Pinpoint the cell where the given text exists, returning its (X, Y) midpoint coordinate. 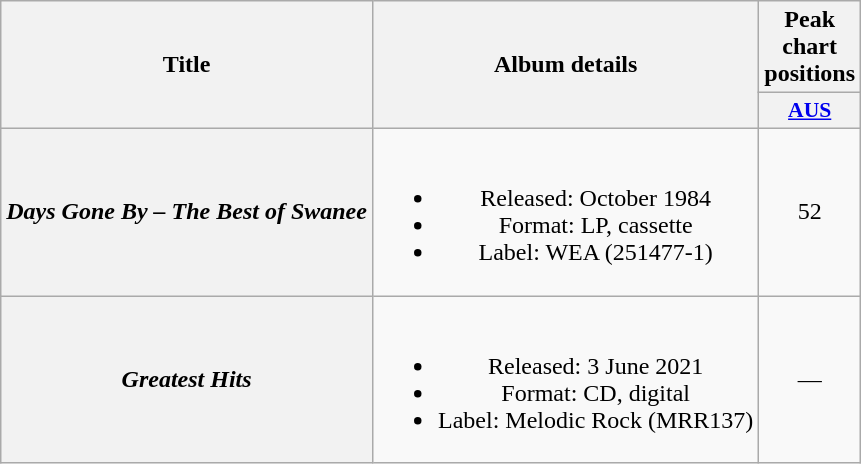
Peak chart positions (810, 47)
Days Gone By – The Best of Swanee (187, 212)
AUS (810, 111)
Released: October 1984Format: LP, cassetteLabel: WEA (251477-1) (565, 212)
Released: 3 June 2021Format: CD, digitalLabel: Melodic Rock (MRR137) (565, 380)
Album details (565, 65)
Title (187, 65)
— (810, 380)
Greatest Hits (187, 380)
52 (810, 212)
